Locate the cell with the specified text and output its (X, Y) center coordinate. 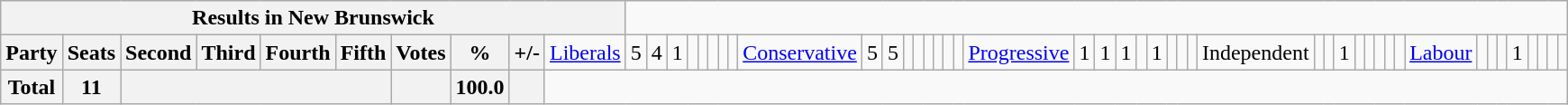
Independent (1255, 52)
4 (656, 52)
Fifth (363, 52)
Fourth (297, 52)
Votes (421, 52)
+/- (526, 52)
% (479, 52)
Conservative (800, 52)
Labour (1441, 52)
Seats (91, 52)
Party (32, 52)
Second (159, 52)
Third (229, 52)
11 (91, 87)
Total (32, 87)
100.0 (479, 87)
Results in New Brunswick (314, 18)
Liberals (585, 52)
Progressive (1018, 52)
